Extract the [x, y] coordinate from the center of the cell holding the provided text.  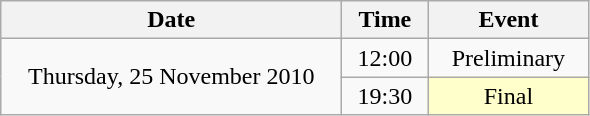
Thursday, 25 November 2010 [172, 77]
Date [172, 20]
Event [508, 20]
19:30 [385, 96]
Time [385, 20]
Final [508, 96]
Preliminary [508, 58]
12:00 [385, 58]
